Provide the [x, y] coordinate of the cell's center where the given text is located.  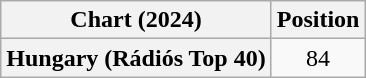
Position [318, 20]
84 [318, 58]
Chart (2024) [136, 20]
Hungary (Rádiós Top 40) [136, 58]
